Output the (x, y) coordinate of the center of the cell containing the given text.  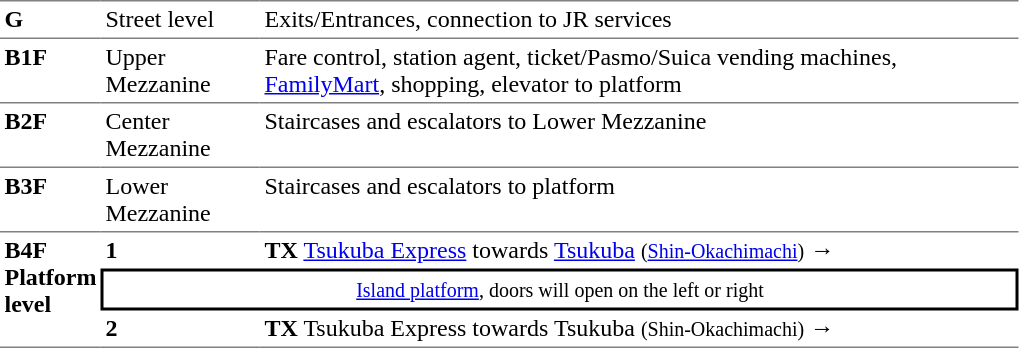
2 (180, 329)
Center Mezzanine (180, 136)
G (50, 20)
Staircases and escalators to platform (640, 200)
B2F (50, 136)
Staircases and escalators to Lower Mezzanine (640, 136)
Exits/Entrances, connection to JR services (640, 20)
Island platform, doors will open on the left or right (560, 289)
Upper Mezzanine (180, 71)
B1F (50, 71)
B3F (50, 200)
B4FPlatform level (50, 290)
Lower Mezzanine (180, 200)
Street level (180, 20)
1 (180, 250)
Fare control, station agent, ticket/Pasmo/Suica vending machines, FamilyMart, shopping, elevator to platform (640, 71)
